Provide the [x, y] coordinate of the cell's center where the given text is located.  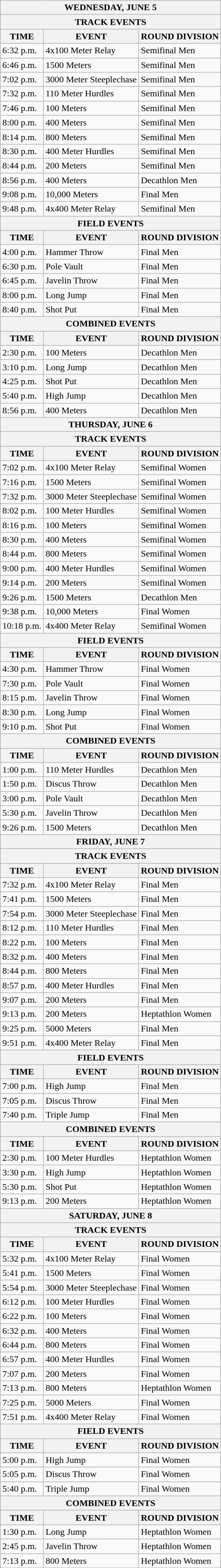
7:25 p.m. [22, 1403]
8:14 p.m. [22, 137]
7:40 p.m. [22, 1115]
8:32 p.m. [22, 957]
3:10 p.m. [22, 367]
8:15 p.m. [22, 698]
5:54 p.m. [22, 1287]
7:07 p.m. [22, 1374]
8:02 p.m. [22, 511]
7:05 p.m. [22, 1101]
5:00 p.m. [22, 1460]
9:08 p.m. [22, 195]
9:38 p.m. [22, 611]
7:16 p.m. [22, 482]
1:50 p.m. [22, 784]
7:30 p.m. [22, 683]
1:00 p.m. [22, 770]
1:30 p.m. [22, 1532]
4:25 p.m. [22, 381]
9:14 p.m. [22, 583]
9:25 p.m. [22, 1028]
8:12 p.m. [22, 928]
7:41 p.m. [22, 899]
FRIDAY, JUNE 7 [111, 841]
9:00 p.m. [22, 568]
9:10 p.m. [22, 727]
6:30 p.m. [22, 266]
4:30 p.m. [22, 669]
7:54 p.m. [22, 914]
3:00 p.m. [22, 798]
6:57 p.m. [22, 1359]
WEDNESDAY, JUNE 5 [111, 8]
6:12 p.m. [22, 1302]
6:44 p.m. [22, 1345]
7:00 p.m. [22, 1086]
5:32 p.m. [22, 1259]
7:51 p.m. [22, 1417]
8:16 p.m. [22, 525]
9:48 p.m. [22, 209]
SATURDAY, JUNE 8 [111, 1215]
3:30 p.m. [22, 1172]
7:46 p.m. [22, 108]
5:41 p.m. [22, 1273]
THURSDAY, JUNE 6 [111, 425]
6:46 p.m. [22, 65]
8:57 p.m. [22, 985]
2:45 p.m. [22, 1546]
8:22 p.m. [22, 942]
9:51 p.m. [22, 1043]
6:22 p.m. [22, 1316]
6:45 p.m. [22, 281]
5:05 p.m. [22, 1474]
9:07 p.m. [22, 1000]
10:18 p.m. [22, 626]
4:00 p.m. [22, 252]
8:40 p.m. [22, 309]
